Scan for the cell matching the given text and deliver its (x, y) coordinate at center. 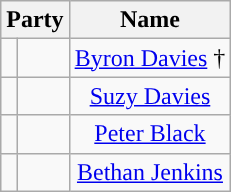
Peter Black (150, 134)
Party (35, 20)
Byron Davies † (150, 58)
Suzy Davies (150, 96)
Name (150, 20)
Bethan Jenkins (150, 172)
